Capture the cell that displays the provided text and extract its (X, Y) central coordinate. 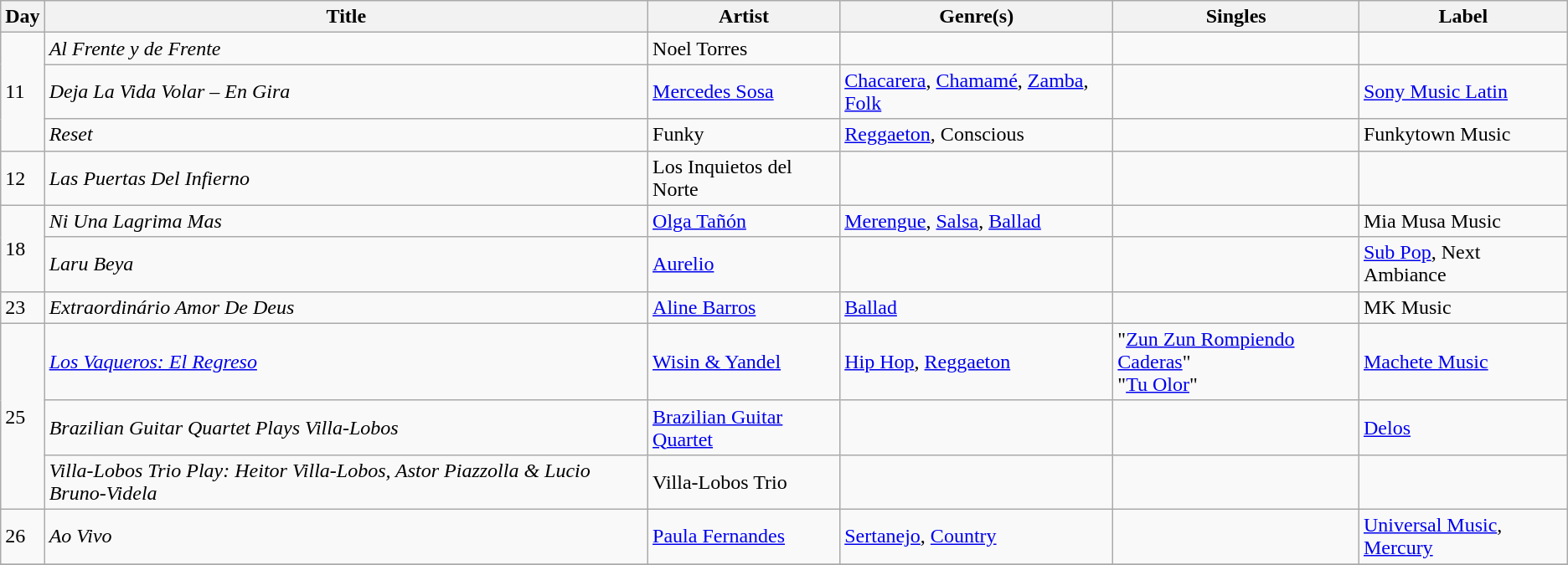
23 (23, 307)
Paula Fernandes (744, 536)
Olga Tañón (744, 221)
Title (346, 17)
Sony Music Latin (1462, 92)
Mercedes Sosa (744, 92)
Los Vaqueros: El Regreso (346, 362)
Noel Torres (744, 49)
Aline Barros (744, 307)
Deja La Vida Volar – En Gira (346, 92)
Villa-Lobos Trio Play: Heitor Villa-Lobos, Astor Piazzolla & Lucio Bruno-Videla (346, 482)
MK Music (1462, 307)
Machete Music (1462, 362)
Reggaeton, Conscious (977, 135)
Sub Pop, Next Ambiance (1462, 265)
Laru Beya (346, 265)
Chacarera, Chamamé, Zamba, Folk (977, 92)
Brazilian Guitar Quartet Plays Villa-Lobos (346, 427)
26 (23, 536)
Ni Una Lagrima Mas (346, 221)
12 (23, 177)
Ao Vivo (346, 536)
Sertanejo, Country (977, 536)
Villa-Lobos Trio (744, 482)
Brazilian Guitar Quartet (744, 427)
Funky (744, 135)
Los Inquietos del Norte (744, 177)
11 (23, 92)
18 (23, 248)
Mia Musa Music (1462, 221)
Funkytown Music (1462, 135)
Aurelio (744, 265)
Reset (346, 135)
Wisin & Yandel (744, 362)
"Zun Zun Rompiendo Caderas""Tu Olor" (1236, 362)
Singles (1236, 17)
Artist (744, 17)
Universal Music, Mercury (1462, 536)
Genre(s) (977, 17)
Hip Hop, Reggaeton (977, 362)
25 (23, 416)
Ballad (977, 307)
Al Frente y de Frente (346, 49)
Las Puertas Del Infierno (346, 177)
Merengue, Salsa, Ballad (977, 221)
Label (1462, 17)
Extraordinário Amor De Deus (346, 307)
Delos (1462, 427)
Day (23, 17)
